Return (X, Y) of the center of cell containing provided text 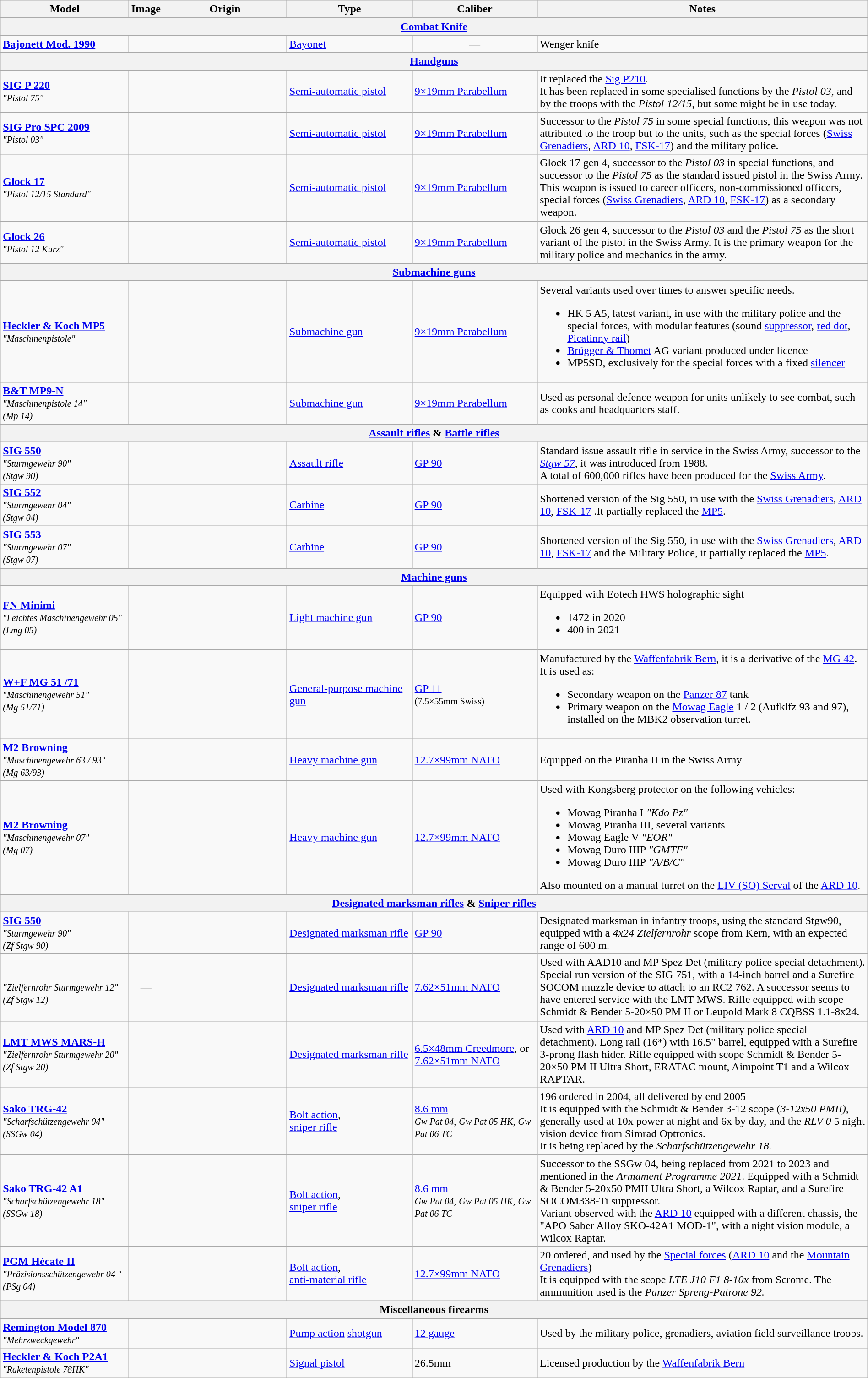
Glock 17"Pistol 12/15 Standard" (65, 188)
Glock 26"Pistol 12 Kurz" (65, 242)
Assault rifle (350, 463)
Heckler & Koch MP5"Maschinenpistole" (65, 332)
Origin (225, 9)
6.5×48mm Creedmore, or7.62×51mm NATO (474, 1054)
Assault rifles & Battle rifles (434, 433)
Wenger knife (703, 44)
SIG Pro SPC 2009"Pistol 03" (65, 133)
Licensed production by the Waffenfabrik Bern (703, 1363)
26.5mm (474, 1363)
12 gauge (474, 1333)
SIG P 220"Pistol 75" (65, 91)
Submachine guns (434, 272)
Bolt action,anti-material rifle (350, 1273)
Equipped with Eotech HWS holographic sight1472 in 2020400 in 2021 (703, 618)
Bajonett Mod. 1990 (65, 44)
Handguns (434, 61)
Used by the military police, grenadiers, aviation field surveillance troops. (703, 1333)
Equipped on the Piranha II in the Swiss Army (703, 760)
Shortened version of the Sig 550, in use with the Swiss Grenadiers, ARD 10, FSK-17 and the Military Police, it partially replaced the MP5. (703, 547)
SIG 553"Sturmgewehr 07"(Stgw 07) (65, 547)
SIG 550"Sturmgewehr 90" (Stgw 90) (65, 463)
LMT MWS MARS-H"Zielfernrohr Sturmgewehr 20" (Zf Stgw 20) (65, 1054)
W+F MG 51 /71"Maschinengewehr 51" (Mg 51/71) (65, 694)
Miscellaneous firearms (434, 1309)
SIG 552"Sturmgewehr 04"(Stgw 04) (65, 505)
Pump action shotgun (350, 1333)
Machine guns (434, 577)
PGM Hécate II"Präzisionsschützengewehr 04 " (PSg 04) (65, 1273)
Signal pistol (350, 1363)
Bayonet (350, 44)
GP 11(7.5×55mm Swiss) (474, 694)
M2 Browning"Maschinengewehr 63 / 93"(Mg 63/93) (65, 760)
General-purpose machine gun (350, 694)
"Zielfernrohr Sturmgewehr 12" (Zf Stgw 12) (65, 987)
Sako TRG-42 A1"Scharfschützengewehr 18" (SSGw 18) (65, 1200)
Used as personal defence weapon for units unlikely to see combat, such as cooks and headquarters staff. (703, 403)
Notes (703, 9)
FN Minimi"Leichtes Maschinengewehr 05" (Lmg 05) (65, 618)
Combat Knife (434, 27)
7.62×51mm NATO (474, 987)
Sako TRG-42"Scharfschützengewehr 04" (SSGw 04) (65, 1121)
Light machine gun (350, 618)
Heckler & Koch P2A1"Raketenpistole 78HK" (65, 1363)
Type (350, 9)
Image (146, 9)
Remington Model 870"Mehrzweckgewehr" (65, 1333)
Model (65, 9)
SIG 550"Sturmgewehr 90" (Zf Stgw 90) (65, 933)
B&T MP9-N"Maschinenpistole 14"(Mp 14) (65, 403)
Shortened version of the Sig 550, in use with the Swiss Grenadiers, ARD 10, FSK-17 .It partially replaced the MP5. (703, 505)
Designated marksman rifles & Sniper rifles (434, 903)
M2 Browning"Maschinengewehr 07"(Mg 07) (65, 838)
Caliber (474, 9)
